Pinpoint the cell where the given text exists, returning its [x, y] midpoint coordinate. 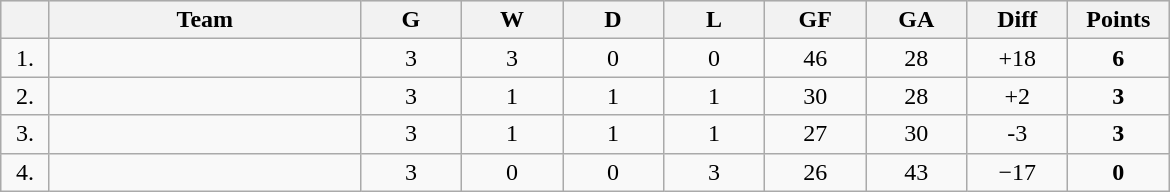
L [714, 20]
46 [816, 58]
G [410, 20]
43 [916, 172]
4. [26, 172]
+2 [1018, 96]
−17 [1018, 172]
6 [1118, 58]
2. [26, 96]
3. [26, 134]
1. [26, 58]
GA [916, 20]
GF [816, 20]
W [512, 20]
Points [1118, 20]
26 [816, 172]
+18 [1018, 58]
27 [816, 134]
D [612, 20]
Team [204, 20]
Diff [1018, 20]
-3 [1018, 134]
